Scan for the cell matching the given text and deliver its (X, Y) coordinate at center. 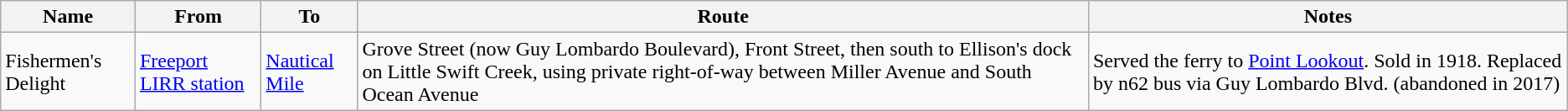
Route (723, 17)
Name (69, 17)
Fishermen's Delight (69, 71)
Nautical Mile (310, 71)
Served the ferry to Point Lookout. Sold in 1918. Replaced by n62 bus via Guy Lombardo Blvd. (abandoned in 2017) (1328, 71)
From (198, 17)
Freeport LIRR station (198, 71)
To (310, 17)
Notes (1328, 17)
